Return the [X, Y] coordinate for the center point of the cell that contains the specified text.  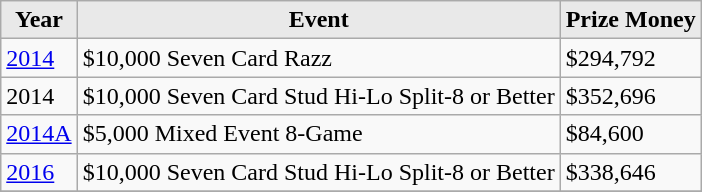
Prize Money [630, 20]
$84,600 [630, 134]
$5,000 Mixed Event 8-Game [318, 134]
2014A [39, 134]
2016 [39, 172]
$338,646 [630, 172]
$294,792 [630, 58]
$10,000 Seven Card Razz [318, 58]
$352,696 [630, 96]
Event [318, 20]
Year [39, 20]
